Provide the (X, Y) coordinate of the cell's center where the given text is located.  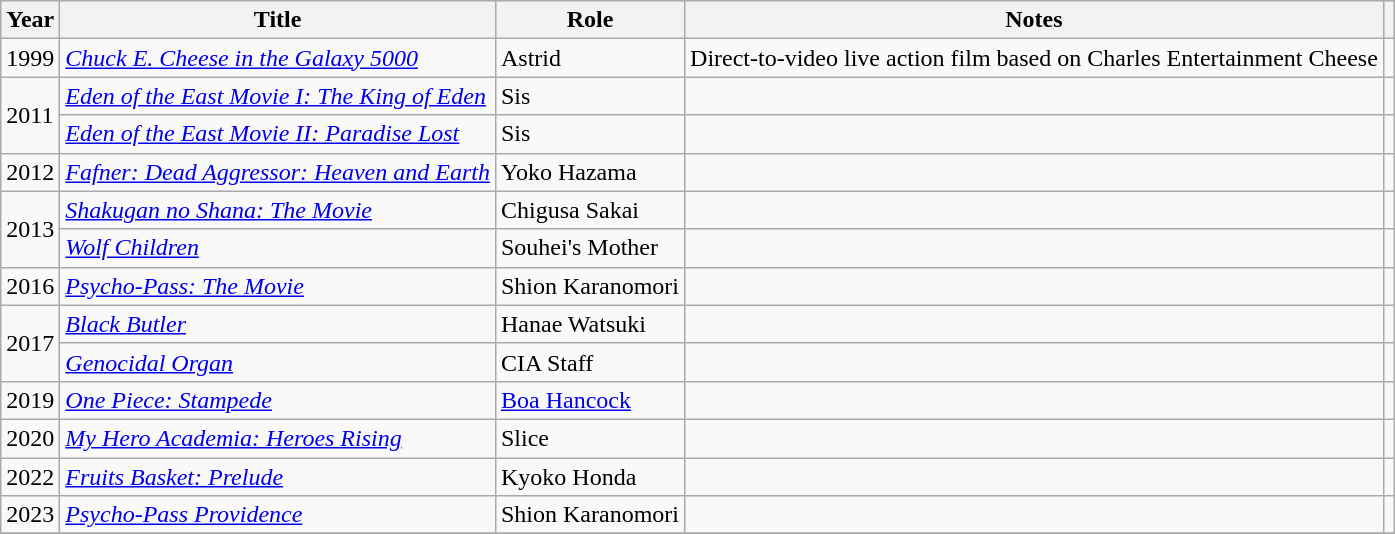
One Piece: Stampede (278, 400)
Psycho-Pass: The Movie (278, 286)
Eden of the East Movie I: The King of Eden (278, 96)
My Hero Academia: Heroes Rising (278, 438)
Astrid (590, 58)
Kyoko Honda (590, 477)
Yoko Hazama (590, 172)
CIA Staff (590, 362)
Title (278, 20)
Psycho-Pass Providence (278, 515)
2013 (30, 229)
Black Butler (278, 324)
2012 (30, 172)
Year (30, 20)
Chuck E. Cheese in the Galaxy 5000 (278, 58)
Role (590, 20)
Souhei's Mother (590, 248)
2016 (30, 286)
Fafner: Dead Aggressor: Heaven and Earth (278, 172)
Wolf Children (278, 248)
Boa Hancock (590, 400)
2022 (30, 477)
Notes (1034, 20)
Genocidal Organ (278, 362)
2019 (30, 400)
2011 (30, 115)
2020 (30, 438)
1999 (30, 58)
Slice (590, 438)
2023 (30, 515)
Hanae Watsuki (590, 324)
Shakugan no Shana: The Movie (278, 210)
Chigusa Sakai (590, 210)
2017 (30, 343)
Fruits Basket: Prelude (278, 477)
Direct-to-video live action film based on Charles Entertainment Cheese (1034, 58)
Eden of the East Movie II: Paradise Lost (278, 134)
